Return (x, y) of the center of cell containing provided text 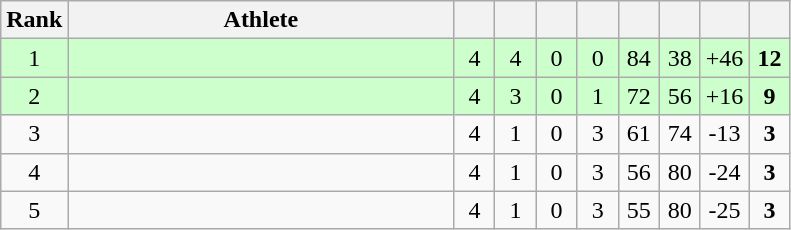
72 (638, 96)
Athlete (261, 20)
-25 (724, 210)
38 (680, 58)
12 (770, 58)
2 (34, 96)
Rank (34, 20)
74 (680, 134)
55 (638, 210)
84 (638, 58)
-24 (724, 172)
+16 (724, 96)
9 (770, 96)
61 (638, 134)
-13 (724, 134)
5 (34, 210)
+46 (724, 58)
